Identify which cell holds the provided text, then report its [x, y] central coordinate. 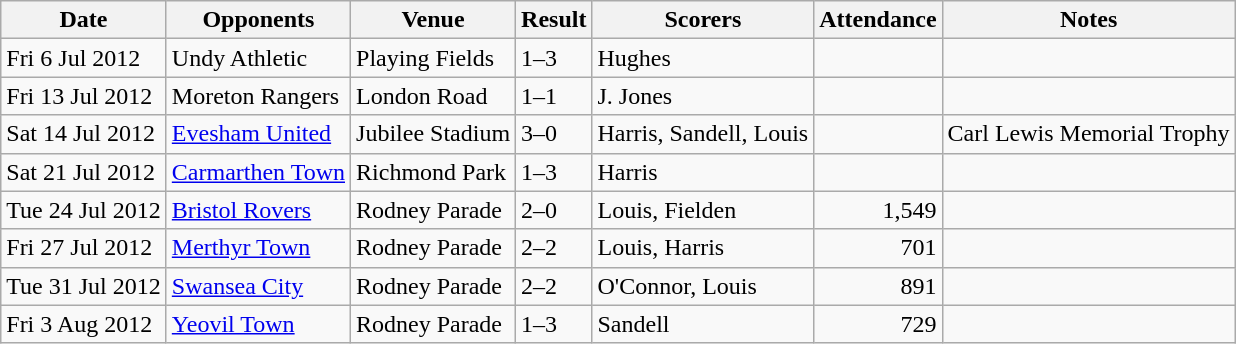
Yeovil Town [258, 324]
Notes [1088, 20]
Tue 24 Jul 2012 [84, 210]
Tue 31 Jul 2012 [84, 286]
Moreton Rangers [258, 96]
Venue [434, 20]
Opponents [258, 20]
Harris, Sandell, Louis [703, 134]
Fri 27 Jul 2012 [84, 248]
Louis, Harris [703, 248]
Louis, Fielden [703, 210]
Hughes [703, 58]
729 [878, 324]
1,549 [878, 210]
891 [878, 286]
2–0 [554, 210]
Undy Athletic [258, 58]
Fri 3 Aug 2012 [84, 324]
Merthyr Town [258, 248]
Jubilee Stadium [434, 134]
Carl Lewis Memorial Trophy [1088, 134]
Carmarthen Town [258, 172]
London Road [434, 96]
Evesham United [258, 134]
O'Connor, Louis [703, 286]
Date [84, 20]
3–0 [554, 134]
Result [554, 20]
Sat 14 Jul 2012 [84, 134]
Fri 6 Jul 2012 [84, 58]
1–1 [554, 96]
J. Jones [703, 96]
Sandell [703, 324]
Richmond Park [434, 172]
Swansea City [258, 286]
Sat 21 Jul 2012 [84, 172]
Harris [703, 172]
Attendance [878, 20]
Playing Fields [434, 58]
Bristol Rovers [258, 210]
Fri 13 Jul 2012 [84, 96]
701 [878, 248]
Scorers [703, 20]
